Determine the (X, Y) coordinate at the center of the cell enclosing the given text.  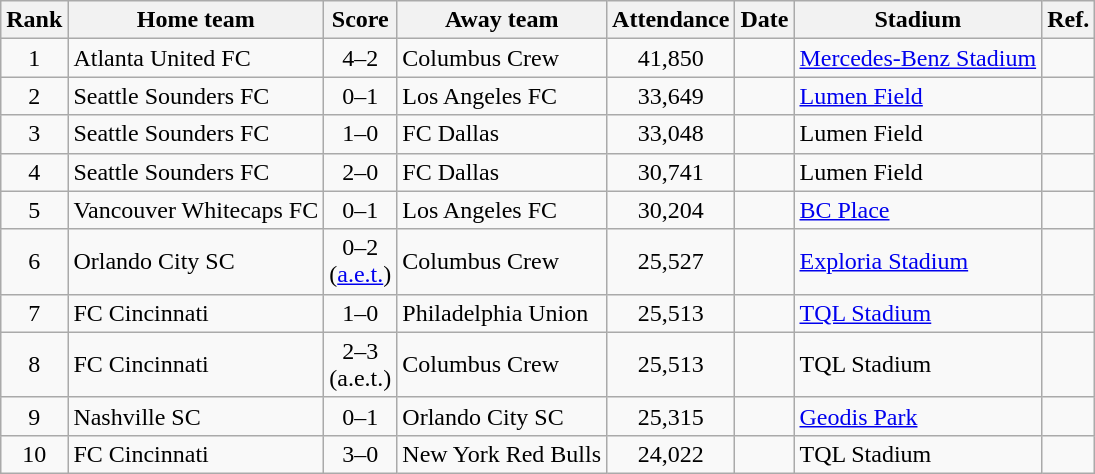
8 (34, 364)
3–0 (360, 454)
4 (34, 172)
Mercedes-Benz Stadium (918, 58)
Rank (34, 20)
0–2(a.e.t.) (360, 262)
Geodis Park (918, 416)
New York Red Bulls (502, 454)
3 (34, 134)
Home team (196, 20)
5 (34, 210)
6 (34, 262)
Stadium (918, 20)
9 (34, 416)
33,048 (671, 134)
30,741 (671, 172)
10 (34, 454)
Exploria Stadium (918, 262)
Nashville SC (196, 416)
41,850 (671, 58)
Atlanta United FC (196, 58)
Ref. (1068, 20)
33,649 (671, 96)
Philadelphia Union (502, 313)
2 (34, 96)
24,022 (671, 454)
25,315 (671, 416)
25,527 (671, 262)
30,204 (671, 210)
2–0 (360, 172)
7 (34, 313)
2–3(a.e.t.) (360, 364)
Score (360, 20)
Date (764, 20)
1 (34, 58)
Vancouver Whitecaps FC (196, 210)
Away team (502, 20)
4–2 (360, 58)
BC Place (918, 210)
Attendance (671, 20)
